Scan for the cell matching the given text and deliver its (X, Y) coordinate at center. 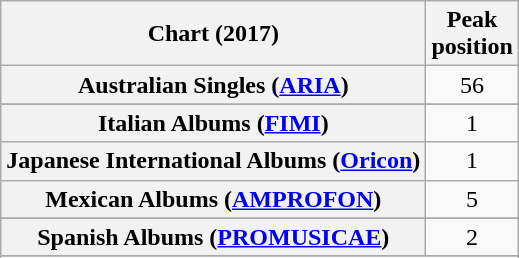
Japanese International Albums (Oricon) (214, 161)
Mexican Albums (AMPROFON) (214, 199)
Australian Singles (ARIA) (214, 85)
56 (472, 85)
Italian Albums (FIMI) (214, 123)
Spanish Albums (PROMUSICAE) (214, 237)
5 (472, 199)
Peakposition (472, 34)
Chart (2017) (214, 34)
2 (472, 237)
